Identify which cell holds the provided text, then report its (x, y) central coordinate. 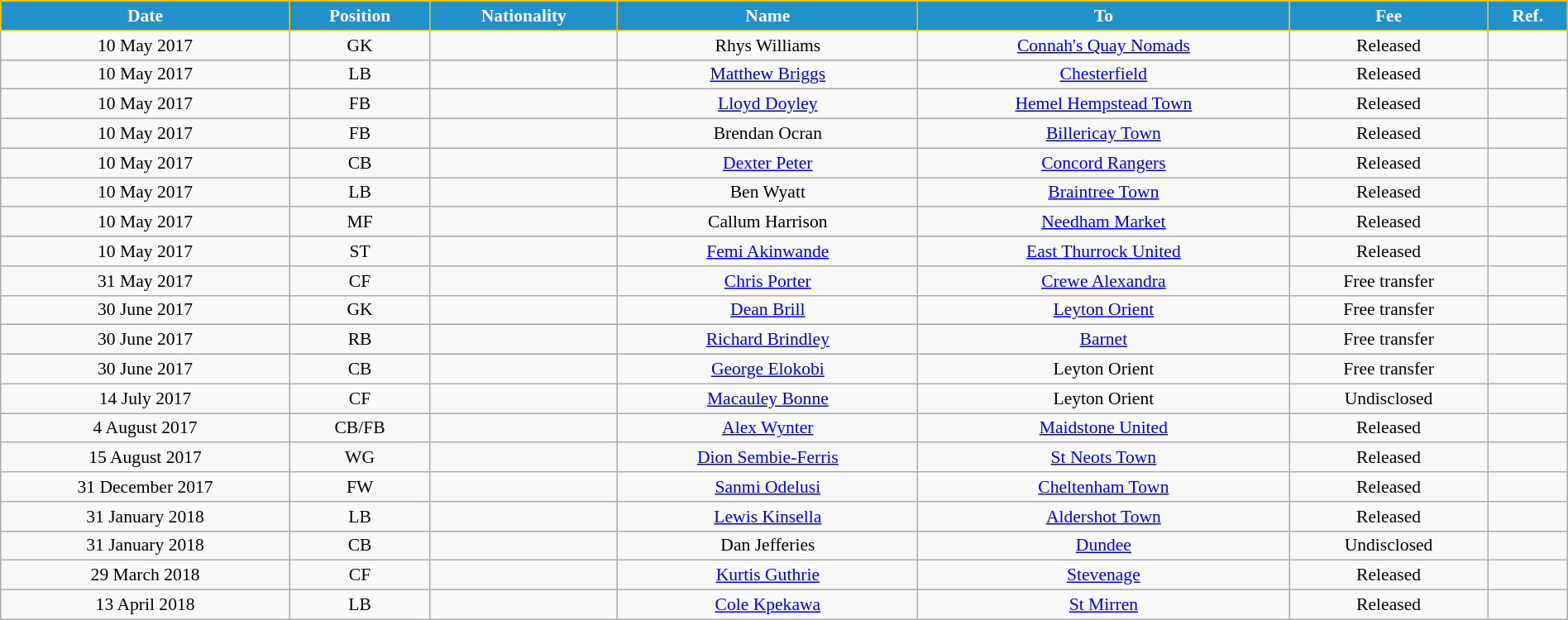
WG (359, 458)
Stevenage (1103, 575)
14 July 2017 (146, 398)
St Neots Town (1103, 458)
31 May 2017 (146, 281)
RB (359, 340)
Ben Wyatt (767, 193)
Dan Jefferies (767, 546)
Macauley Bonne (767, 398)
4 August 2017 (146, 428)
Cole Kpekawa (767, 605)
Name (767, 16)
Needham Market (1103, 222)
Femi Akinwande (767, 251)
Connah's Quay Nomads (1103, 45)
Nationality (524, 16)
Cheltenham Town (1103, 487)
Dexter Peter (767, 163)
Ref. (1527, 16)
CB/FB (359, 428)
Kurtis Guthrie (767, 575)
Dion Sembie-Ferris (767, 458)
FW (359, 487)
MF (359, 222)
Lloyd Doyley (767, 104)
Concord Rangers (1103, 163)
Aldershot Town (1103, 517)
Barnet (1103, 340)
Billericay Town (1103, 134)
29 March 2018 (146, 575)
31 December 2017 (146, 487)
Crewe Alexandra (1103, 281)
Dundee (1103, 546)
Position (359, 16)
Sanmi Odelusi (767, 487)
Brendan Ocran (767, 134)
To (1103, 16)
Dean Brill (767, 310)
Lewis Kinsella (767, 517)
George Elokobi (767, 370)
Rhys Williams (767, 45)
15 August 2017 (146, 458)
13 April 2018 (146, 605)
ST (359, 251)
Date (146, 16)
Matthew Briggs (767, 74)
East Thurrock United (1103, 251)
Fee (1389, 16)
Chris Porter (767, 281)
Braintree Town (1103, 193)
Hemel Hempstead Town (1103, 104)
Richard Brindley (767, 340)
Chesterfield (1103, 74)
Alex Wynter (767, 428)
Maidstone United (1103, 428)
St Mirren (1103, 605)
Callum Harrison (767, 222)
